Identify which cell holds the provided text, then report its [x, y] central coordinate. 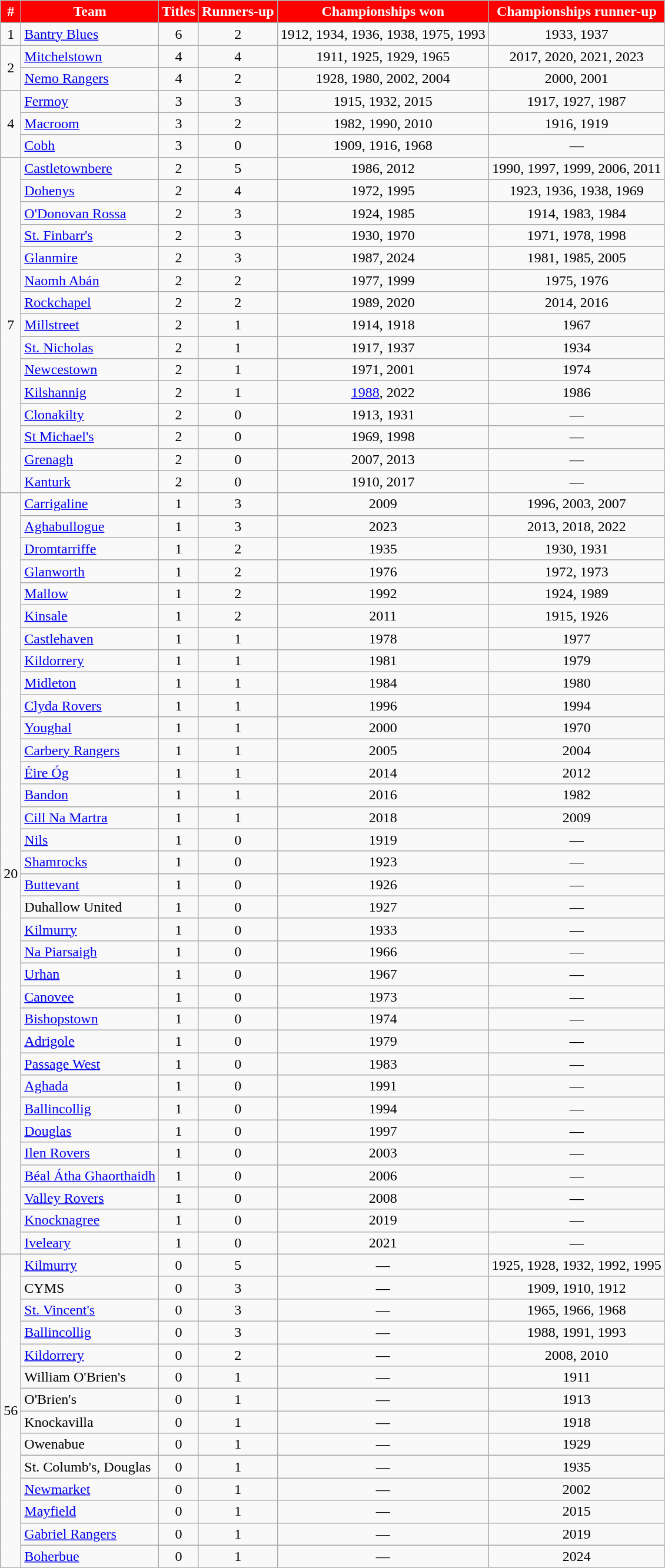
Millstreet [90, 325]
1972, 1995 [383, 191]
1988, 1991, 1993 [577, 1332]
1973 [383, 997]
Passage West [90, 1064]
1928, 1980, 2002, 2004 [383, 79]
1988, 2022 [383, 392]
2014 [383, 773]
Bantry Blues [90, 34]
Championships runner-up [577, 12]
Newcestown [90, 370]
Glanworth [90, 571]
Kilshannig [90, 392]
Castletownbere [90, 168]
1930, 1931 [577, 549]
1925, 1928, 1932, 1992, 1995 [577, 1265]
1969, 1998 [383, 437]
Béal Átha Ghaorthaidh [90, 1176]
Castlehaven [90, 638]
1924, 1989 [577, 593]
1980 [577, 683]
Éire Óg [90, 773]
1918 [577, 1422]
St. Columb's, Douglas [90, 1467]
Bandon [90, 795]
2006 [383, 1176]
William O'Brien's [90, 1377]
Macroom [90, 124]
Runners-up [238, 12]
Douglas [90, 1131]
2018 [383, 818]
1923 [383, 862]
Cill Na Martra [90, 818]
1971, 1978, 1998 [577, 235]
1989, 2020 [383, 303]
Kinsale [90, 616]
1986 [577, 392]
Midleton [90, 683]
Knocknagree [90, 1220]
St. Vincent's [90, 1310]
1978 [383, 638]
St. Finbarr's [90, 235]
Valley Rovers [90, 1198]
CYMS [90, 1287]
1984 [383, 683]
Team [90, 12]
1982, 1990, 2010 [383, 124]
1913 [577, 1400]
Clonakilty [90, 415]
Grenagh [90, 459]
1930, 1970 [383, 235]
1912, 1934, 1936, 1938, 1975, 1993 [383, 34]
1927 [383, 907]
1966 [383, 952]
Iveleary [90, 1243]
1986, 2012 [383, 168]
1977 [577, 638]
1965, 1966, 1968 [577, 1310]
1996, 2003, 2007 [577, 504]
Naomh Abán [90, 281]
1933 [383, 929]
Carrigaline [90, 504]
1917, 1927, 1987 [577, 101]
2014, 2016 [577, 303]
2011 [383, 616]
1976 [383, 571]
Glanmire [90, 258]
Aghabullogue [90, 526]
2013, 2018, 2022 [577, 526]
St Michael's [90, 437]
1982 [577, 795]
2017, 2020, 2021, 2023 [577, 56]
1934 [577, 348]
Aghada [90, 1086]
Owenabue [90, 1444]
Shamrocks [90, 862]
2012 [577, 773]
Gabriel Rangers [90, 1534]
1914, 1918 [383, 325]
1916, 1919 [577, 124]
2004 [577, 750]
Duhallow United [90, 907]
1915, 1926 [577, 616]
Nemo Rangers [90, 79]
Bishopstown [90, 1019]
Titles [178, 12]
1913, 1931 [383, 415]
20 [11, 873]
2003 [383, 1153]
1972, 1973 [577, 571]
Urhan [90, 974]
Rockchapel [90, 303]
2007, 2013 [383, 459]
1926 [383, 885]
O'Brien's [90, 1400]
1929 [577, 1444]
1981, 1985, 2005 [577, 258]
Cobh [90, 146]
2023 [383, 526]
Mallow [90, 593]
Boherbue [90, 1556]
1990, 1997, 1999, 2006, 2011 [577, 168]
Buttevant [90, 885]
Adrigole [90, 1042]
O'Donovan Rossa [90, 213]
2005 [383, 750]
Clyda Rovers [90, 706]
2016 [383, 795]
1983 [383, 1064]
2024 [577, 1556]
1987, 2024 [383, 258]
1992 [383, 593]
# [11, 12]
1997 [383, 1131]
Na Piarsaigh [90, 952]
2008, 2010 [577, 1355]
Fermoy [90, 101]
2000, 2001 [577, 79]
1991 [383, 1086]
Nils [90, 840]
1924, 1985 [383, 213]
1909, 1910, 1912 [577, 1287]
1923, 1936, 1938, 1969 [577, 191]
Dromtarriffe [90, 549]
Knockavilla [90, 1422]
2021 [383, 1243]
Carbery Rangers [90, 750]
2000 [383, 728]
Mitchelstown [90, 56]
1919 [383, 840]
1911, 1925, 1929, 1965 [383, 56]
1977, 1999 [383, 281]
1970 [577, 728]
1917, 1937 [383, 348]
6 [178, 34]
1971, 2001 [383, 370]
1914, 1983, 1984 [577, 213]
St. Nicholas [90, 348]
1911 [577, 1377]
1981 [383, 661]
1996 [383, 706]
7 [11, 325]
Ilen Rovers [90, 1153]
Canovee [90, 997]
56 [11, 1410]
1933, 1937 [577, 34]
1910, 2017 [383, 482]
1915, 1932, 2015 [383, 101]
2002 [577, 1489]
2008 [383, 1198]
Mayfield [90, 1512]
Newmarket [90, 1489]
1975, 1976 [577, 281]
Championships won [383, 12]
Kanturk [90, 482]
Youghal [90, 728]
Dohenys [90, 191]
2015 [577, 1512]
1909, 1916, 1968 [383, 146]
